Capture the cell that displays the provided text and extract its (X, Y) central coordinate. 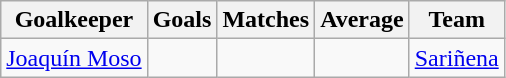
Sariñena (456, 58)
Matches (266, 20)
Joaquín Moso (74, 58)
Goalkeeper (74, 20)
Goals (182, 20)
Team (456, 20)
Average (362, 20)
